Provide the [x, y] coordinate of the cell's center where the given text is located.  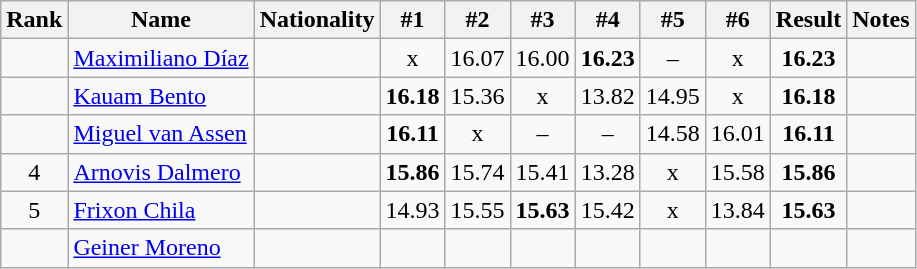
#1 [412, 20]
14.93 [412, 210]
#4 [608, 20]
13.84 [738, 210]
#5 [672, 20]
16.00 [542, 58]
15.36 [478, 96]
14.58 [672, 134]
15.41 [542, 172]
15.58 [738, 172]
15.74 [478, 172]
16.01 [738, 134]
Frixon Chila [161, 210]
16.07 [478, 58]
#2 [478, 20]
5 [34, 210]
Nationality [317, 20]
4 [34, 172]
15.55 [478, 210]
Name [161, 20]
Geiner Moreno [161, 248]
Rank [34, 20]
13.82 [608, 96]
13.28 [608, 172]
Maximiliano Díaz [161, 58]
Miguel van Assen [161, 134]
Notes [881, 20]
#6 [738, 20]
Arnovis Dalmero [161, 172]
Result [808, 20]
Kauam Bento [161, 96]
14.95 [672, 96]
15.42 [608, 210]
#3 [542, 20]
